Pinpoint the cell where the given text exists, returning its [X, Y] midpoint coordinate. 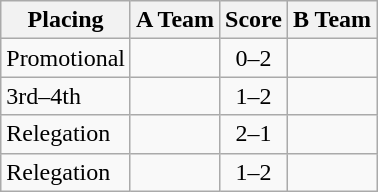
2–1 [254, 134]
B Team [332, 20]
0–2 [254, 58]
Promotional [66, 58]
Score [254, 20]
3rd–4th [66, 96]
Placing [66, 20]
A Team [174, 20]
